Pinpoint the cell where the given text exists, returning its [x, y] midpoint coordinate. 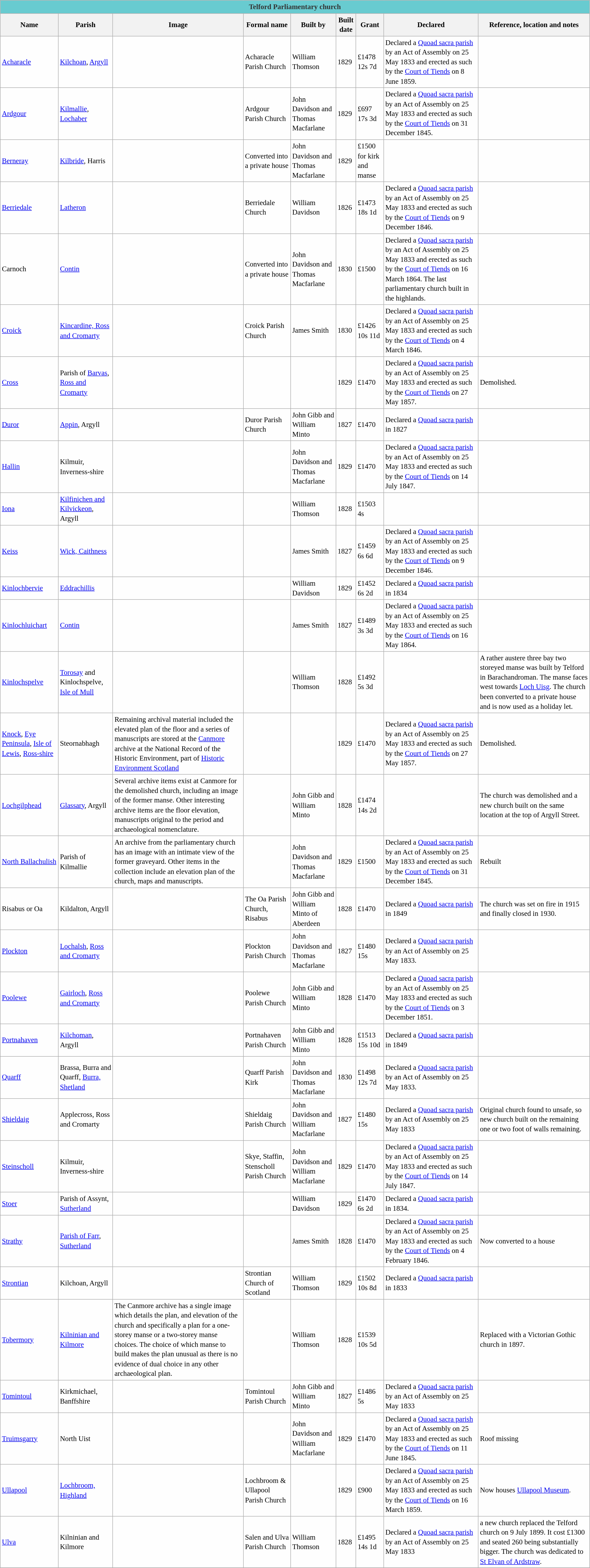
Tobermory [29, 1340]
£1503 4s [370, 509]
Formal name [267, 25]
Rebuilt [534, 862]
Lochgilphead [29, 805]
£1473 18s 1d [370, 208]
Ardgour [29, 114]
Latheron [86, 208]
Image [178, 25]
Declared a Quoad sacra parish by an Act of Assembly on 25 May 1833 and erected as such by the Court of Tiends on 16 March 1859. [431, 1490]
Parish [86, 25]
Acharacle Parish Church [267, 62]
The Oa Parish Church, Risabus [267, 909]
Now converted to a house [534, 1241]
Replaced with a Victorian Gothic church in 1897. [534, 1340]
Wick, Caithness [86, 551]
Lochbroom, Highland [86, 1490]
£1478 12s 7d [370, 62]
Iona [29, 509]
Tomintoul [29, 1396]
Kincardine, Ross and Cromarty [86, 331]
Portnahaven Parish Church [267, 1040]
Plockton [29, 951]
Berriedale Church [267, 208]
Ulva [29, 1542]
Declared a Quoad sacra parish in 1827 [431, 425]
Steornabhagh [86, 744]
Declared a Quoad sacra parish by an Act of Assembly on 25 May 1833 and erected as such by the Court of Tiends on 4 February 1846. [431, 1241]
£697 17s 3d [370, 114]
Poolewe [29, 998]
Declared a Quoad sacra parish in 1834 [431, 588]
Appin, Argyll [86, 425]
Name [29, 25]
Declared a Quoad sacra parish by an Act of Assembly on 25 May 1833 and erected as such by the Court of Tiends on 16 May 1864. [431, 625]
Roof missing [534, 1439]
Eddrachillis [86, 588]
Duror [29, 425]
Strathy [29, 1241]
Gairloch, Ross and Cromarty [86, 998]
£1539 10s 5d [370, 1340]
Acharacle [29, 62]
Knock, Eye Peninsula, Isle of Lewis, Ross-shire [29, 744]
Salen and Ulva Parish Church [267, 1542]
Kinlochspelve [29, 682]
£1489 3s 3d [370, 625]
Ardgour Parish Church [267, 114]
Truimsgarry [29, 1439]
Ullapool [29, 1490]
£1498 12s 7d [370, 1077]
Risabus or Oa [29, 909]
Plockton Parish Church [267, 951]
Telford Parliamentary church [295, 7]
£1470 6s 2d [370, 1204]
Declared a Quoad sacra parish by an Act of Assembly on 25 May 1833 and erected as such by the Court of Tiends on 4 March 1846. [431, 331]
Reference, location and notes [534, 25]
Declared [431, 25]
Croick [29, 331]
Lochalsh, Ross and Cromarty [86, 951]
Skye, Staffin, Stenscholl Parish Church [267, 1166]
£1459 6s 6d [370, 551]
Kirkmichael, Banffshire [86, 1396]
Duror Parish Church [267, 425]
£1452 6s 2d [370, 588]
Brassa, Burra and Quarff, Burra, Shetland [86, 1077]
North Uist [86, 1439]
Kilmallie, Lochaber [86, 114]
Declared a Quoad sacra parish by an Act of Assembly on 25 May 1833 and erected as such by the Court of Tiends on 11 June 1845. [431, 1439]
Declared a Quoad sacra parish in 1834. [431, 1204]
Berriedale [29, 208]
Torosay and Kinlochspelve, Isle of Mull [86, 682]
Kilfinichen and Kilvickeon, Argyll [86, 509]
£1486 5s [370, 1396]
Steinscholl [29, 1166]
Stoer [29, 1204]
Kildalton, Argyll [86, 909]
Declared a Quoad sacra parish by an Act of Assembly on 25 May 1833 and erected as such by the Court of Tiends on 3 December 1851. [431, 998]
Strontian Church of Scotland [267, 1283]
Hallin [29, 467]
Original church found to unsafe, so new church built on the remaining one or two foot of walls remaining. [534, 1119]
Now houses Ullapool Museum. [534, 1490]
£1502 10s 8d [370, 1283]
Shieldaig [29, 1119]
Parish of Farr, Sutherland [86, 1241]
Carnoch [29, 269]
Strontian [29, 1283]
Kinlochluichart [29, 625]
Parish of Assynt, Sutherland [86, 1204]
Keiss [29, 551]
Lochbroom & Ullapool Parish Church [267, 1490]
Kilbride, Harris [86, 161]
Quarff [29, 1077]
Glassary, Argyll [86, 805]
Tomintoul Parish Church [267, 1396]
Kinlochbervie [29, 588]
John Gibb and William Minto of Aberdeen [313, 909]
Declared a Quoad sacra parish in 1833 [431, 1283]
Built by [313, 25]
Croick Parish Church [267, 331]
1826 [346, 208]
Quarff Parish Kirk [267, 1077]
Applecross, Ross and Cromarty [86, 1119]
£900 [370, 1490]
Grant [370, 25]
£1492 5s 3d [370, 682]
The church was set on fire in 1915 and finally closed in 1930. [534, 909]
The church was demolished and a new church built on the same location at the top of Argyll Street. [534, 805]
Shieldaig Parish Church [267, 1119]
Declared a Quoad sacra parish by an Act of Assembly on 25 May 1833 and erected as such by the Court of Tiends on 8 June 1859. [431, 62]
Kilchoman, Argyll [86, 1040]
£1426 10s 11d [370, 331]
Parish of Kilmallie [86, 862]
Poolewe Parish Church [267, 998]
£1513 15s 10d [370, 1040]
Built date [346, 25]
£1500 for kirk and manse [370, 161]
Portnahaven [29, 1040]
£1495 14s 1d [370, 1542]
Parish of Barvas, Ross and Cromarty [86, 382]
£1474 14s 2d [370, 805]
North Ballachulish [29, 862]
Berneray [29, 161]
Cross [29, 382]
